Scan for the cell matching the given text and deliver its [X, Y] coordinate at center. 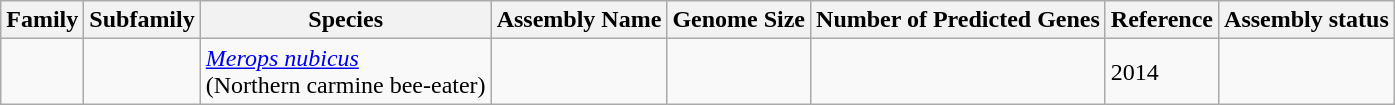
Reference [1162, 20]
Number of Predicted Genes [958, 20]
Subfamily [142, 20]
Merops nubicus(Northern carmine bee-eater) [346, 72]
Family [42, 20]
Assembly Name [579, 20]
Genome Size [739, 20]
Assembly status [1307, 20]
Species [346, 20]
2014 [1162, 72]
